Detect which cell encompasses the target text, then output its (x, y) center coordinate. 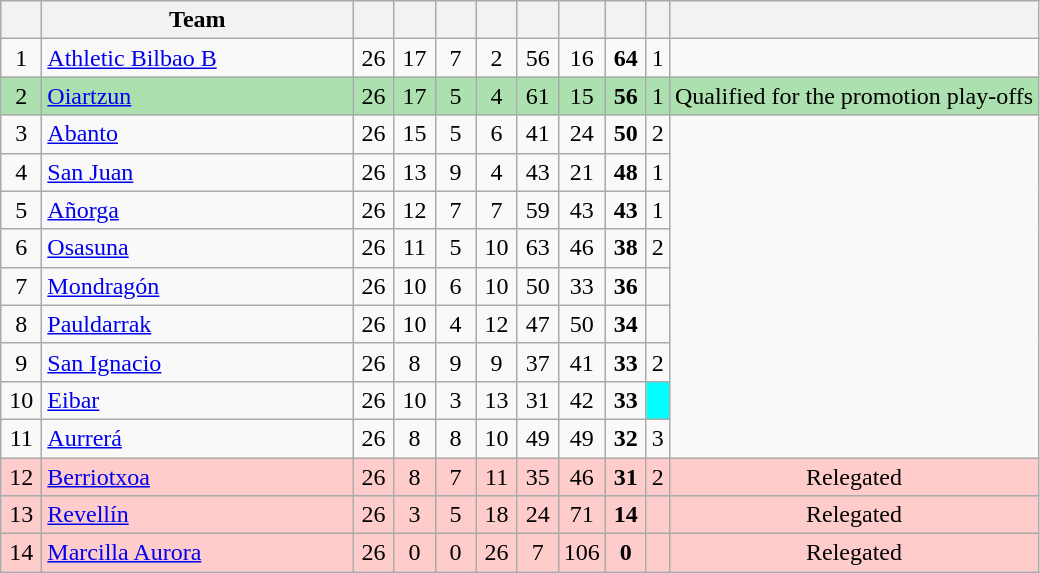
64 (626, 58)
Aurrerá (198, 438)
47 (538, 324)
Pauldarrak (198, 324)
Osasuna (198, 248)
38 (626, 248)
106 (582, 553)
59 (538, 210)
61 (538, 96)
Abanto (198, 134)
Oiartzun (198, 96)
21 (582, 172)
63 (538, 248)
San Juan (198, 172)
32 (626, 438)
Athletic Bilbao B (198, 58)
Qualified for the promotion play-offs (854, 96)
Mondragón (198, 286)
Revellín (198, 515)
42 (582, 400)
48 (626, 172)
37 (538, 362)
Team (198, 20)
Eibar (198, 400)
18 (496, 515)
Berriotxoa (198, 477)
36 (626, 286)
16 (582, 58)
Marcilla Aurora (198, 553)
71 (582, 515)
35 (538, 477)
San Ignacio (198, 362)
Añorga (198, 210)
34 (626, 324)
